Detect which cell encompasses the target text, then output its [X, Y] center coordinate. 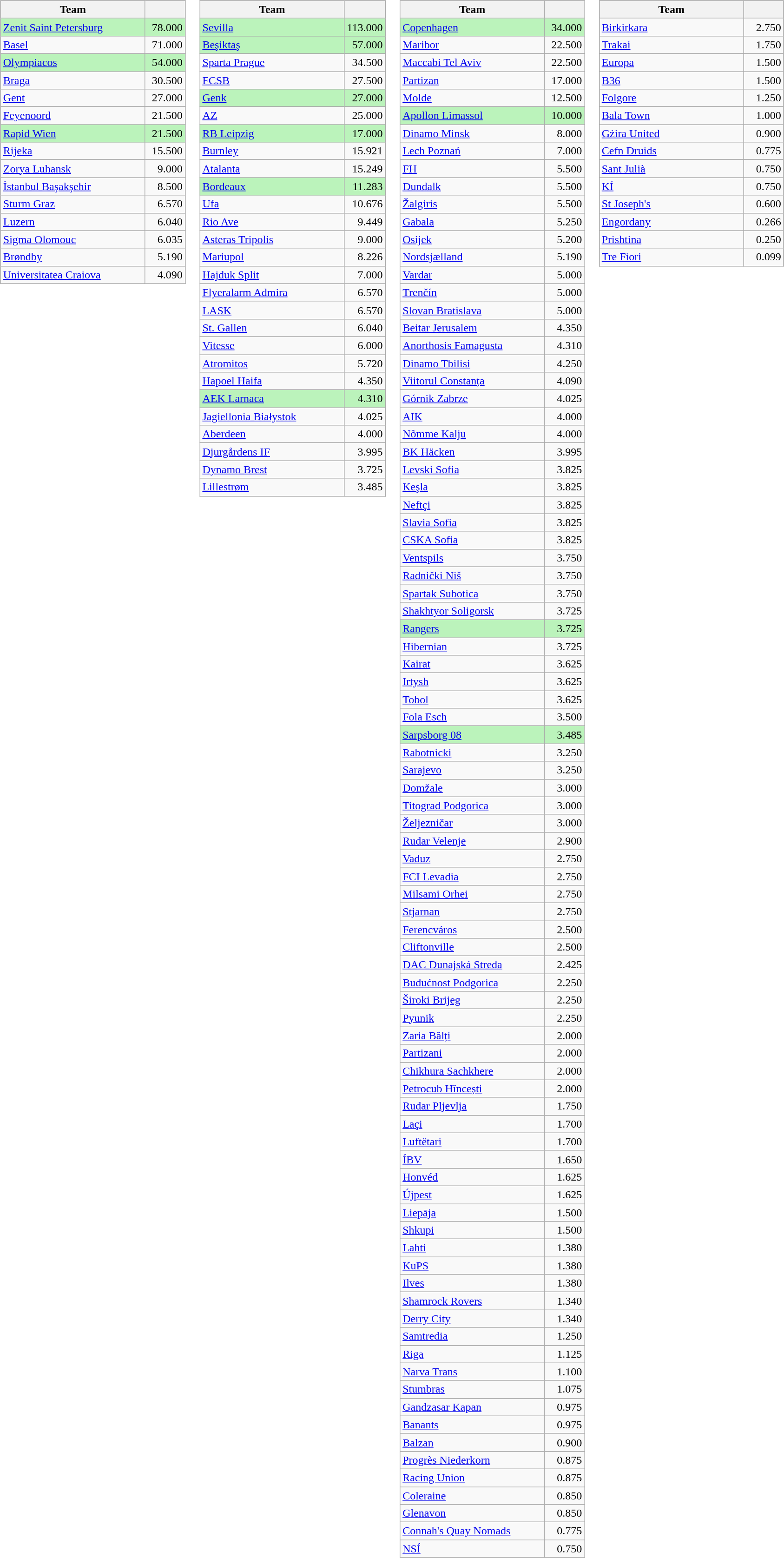
Sturm Graz [72, 204]
Irtysh [472, 682]
Dinamo Minsk [472, 133]
10.000 [565, 116]
Stumbras [472, 1389]
Molde [472, 98]
Aberdeen [272, 434]
Liepāja [472, 1213]
Atromitos [272, 363]
ÍBV [472, 1159]
Hibernian [472, 647]
Balzan [472, 1442]
Banants [472, 1425]
St. Gallen [272, 328]
Basel [72, 45]
Željezničar [472, 823]
Progrès Niederkorn [472, 1460]
Ferencváros [472, 929]
Lillestrøm [272, 487]
Brøndby [72, 257]
Shakhtyor Soligorsk [472, 611]
Shamrock Rovers [472, 1301]
Viitorul Constanța [472, 381]
Maribor [472, 45]
Žalgiris [472, 204]
34.000 [565, 27]
Maccabi Tel Aviv [472, 62]
5.720 [365, 363]
1.125 [565, 1354]
KÍ [671, 186]
LASK [272, 310]
Tobol [472, 700]
Rijeka [72, 151]
Rapid Wien [72, 133]
1.100 [565, 1372]
Sarajevo [472, 770]
Riga [472, 1354]
Genk [272, 98]
DAC Dunajská Streda [472, 965]
Partizani [472, 1053]
113.000 [365, 27]
Rio Ave [272, 222]
Milsami Orhei [472, 894]
Titograd Podgorica [472, 805]
Mariupol [272, 257]
Jagiellonia Białystok [272, 416]
Dinamo Tbilisi [472, 363]
Glenavon [472, 1513]
15.249 [365, 169]
B36 [671, 80]
10.676 [365, 204]
Vaduz [472, 858]
Universitatea Craiova [72, 275]
Engordany [671, 222]
Olympiacos [72, 62]
Vardar [472, 275]
Zaria Bălți [472, 1036]
Rangers [472, 628]
BK Häcken [472, 452]
Asteras Tripolis [272, 239]
FH [472, 169]
FCSB [272, 80]
Derry City [472, 1319]
78.000 [165, 27]
Chikhura Sachkhere [472, 1071]
AZ [272, 116]
Ilves [472, 1283]
Racing Union [472, 1478]
Djurgårdens IF [272, 452]
Ventspils [472, 558]
Újpest [472, 1195]
Stjarnan [472, 911]
Flyeralarm Admira [272, 292]
Europa [671, 62]
0.266 [764, 222]
Hapoel Haifa [272, 381]
Tre Fiori [671, 257]
AIK [472, 416]
Connah's Quay Nomads [472, 1531]
Narva Trans [472, 1372]
Rabotnicki [472, 753]
6.035 [165, 239]
Sevilla [272, 27]
Sigma Olomouc [72, 239]
Partizan [472, 80]
Domžale [472, 788]
Cliftonville [472, 947]
Ufa [272, 204]
0.600 [764, 204]
Nõmme Kalju [472, 434]
Samtredia [472, 1336]
Honvéd [472, 1177]
Sarpsborg 08 [472, 735]
Folgore [671, 98]
Copenhagen [472, 27]
Gżira United [671, 133]
Luzern [72, 222]
5.250 [565, 222]
Gent [72, 98]
İstanbul Başakşehir [72, 186]
Kairat [472, 664]
CSKA Sofia [472, 540]
15.921 [365, 151]
Sparta Prague [272, 62]
Vitesse [272, 345]
15.500 [165, 151]
Dundalk [472, 186]
57.000 [365, 45]
9.449 [365, 222]
Gabala [472, 222]
Coleraine [472, 1495]
4.250 [565, 363]
8.000 [565, 133]
St Joseph's [671, 204]
71.000 [165, 45]
Pyunik [472, 1018]
Bordeaux [272, 186]
1.000 [764, 116]
Birkirkara [671, 27]
Radnički Niš [472, 575]
3.500 [565, 717]
25.000 [365, 116]
54.000 [165, 62]
Dynamo Brest [272, 469]
AEK Larnaca [272, 399]
Slavia Sofia [472, 522]
Burnley [272, 151]
Budućnost Podgorica [472, 983]
Apollon Limassol [472, 116]
Bala Town [671, 116]
Lahti [472, 1248]
Beitar Jerusalem [472, 328]
Petrocub Hîncești [472, 1089]
Neftçi [472, 505]
8.500 [165, 186]
Trenčín [472, 292]
0.099 [764, 257]
Beşiktaş [272, 45]
Trakai [671, 45]
FCI Levadia [472, 876]
Shkupi [472, 1230]
Prishtina [671, 239]
1.075 [565, 1389]
Gandzasar Kapan [472, 1407]
Nordsjælland [472, 257]
Keşla [472, 487]
Lech Poznań [472, 151]
Zorya Luhansk [72, 169]
5.200 [565, 239]
Fola Esch [472, 717]
Osijek [472, 239]
NSÍ [472, 1549]
2.425 [565, 965]
8.226 [365, 257]
1.650 [565, 1159]
Cefn Druids [671, 151]
Spartak Subotica [472, 593]
Hajduk Split [272, 275]
11.283 [365, 186]
Luftëtari [472, 1142]
Rudar Pljevlja [472, 1106]
Rudar Velenje [472, 841]
6.000 [365, 345]
RB Leipzig [272, 133]
Laçi [472, 1124]
KuPS [472, 1266]
Atalanta [272, 169]
Sant Julià [671, 169]
2.900 [565, 841]
12.500 [565, 98]
Braga [72, 80]
30.500 [165, 80]
34.500 [365, 62]
0.250 [764, 239]
Slovan Bratislava [472, 310]
Górnik Zabrze [472, 399]
Zenit Saint Petersburg [72, 27]
Levski Sofia [472, 469]
Anorthosis Famagusta [472, 345]
27.500 [365, 80]
Široki Brijeg [472, 1000]
Feyenoord [72, 116]
